Provide the (x, y) coordinate of the cell's center where the given text is located.  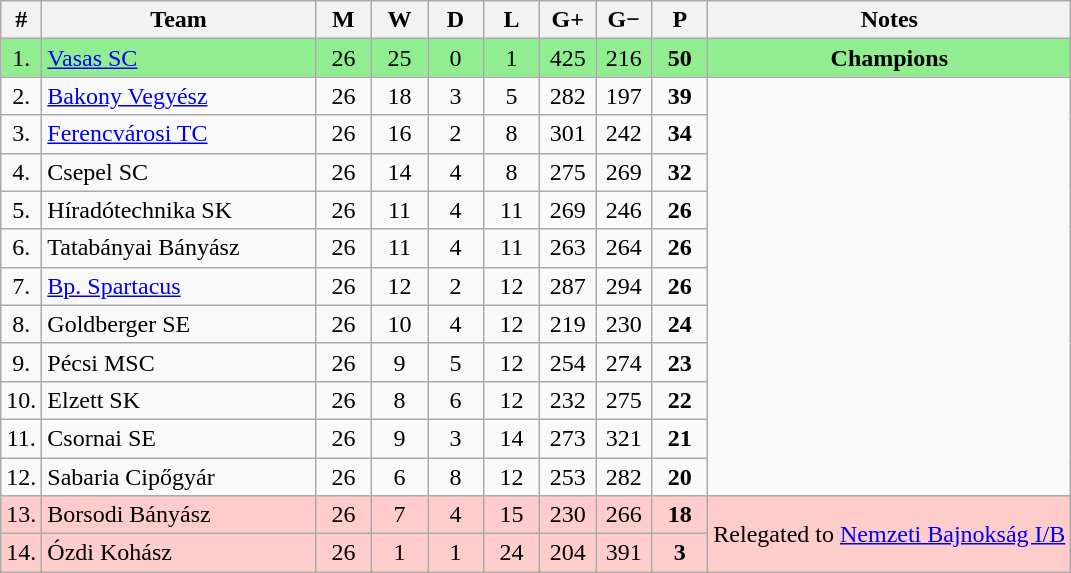
Team (179, 20)
10. (22, 400)
Csepel SC (179, 172)
6. (22, 248)
Sabaria Cipőgyár (179, 477)
G− (624, 20)
L (512, 20)
39 (680, 96)
21 (680, 438)
263 (568, 248)
7. (22, 286)
W (399, 20)
D (456, 20)
20 (680, 477)
25 (399, 58)
391 (624, 553)
321 (624, 438)
32 (680, 172)
P (680, 20)
204 (568, 553)
197 (624, 96)
232 (568, 400)
Ózdi Kohász (179, 553)
274 (624, 362)
Notes (890, 20)
219 (568, 324)
34 (680, 134)
287 (568, 286)
5. (22, 210)
1. (22, 58)
G+ (568, 20)
Champions (890, 58)
0 (456, 58)
8. (22, 324)
Bp. Spartacus (179, 286)
266 (624, 515)
M (343, 20)
22 (680, 400)
9. (22, 362)
15 (512, 515)
12. (22, 477)
273 (568, 438)
Ferencvárosi TC (179, 134)
264 (624, 248)
16 (399, 134)
Tatabányai Bányász (179, 248)
Csornai SE (179, 438)
50 (680, 58)
425 (568, 58)
Relegated to Nemzeti Bajnokság I/B (890, 534)
Pécsi MSC (179, 362)
4. (22, 172)
# (22, 20)
7 (399, 515)
14. (22, 553)
242 (624, 134)
13. (22, 515)
246 (624, 210)
294 (624, 286)
Vasas SC (179, 58)
301 (568, 134)
Goldberger SE (179, 324)
2. (22, 96)
254 (568, 362)
10 (399, 324)
216 (624, 58)
Híradótechnika SK (179, 210)
3. (22, 134)
Elzett SK (179, 400)
Bakony Vegyész (179, 96)
11. (22, 438)
Borsodi Bányász (179, 515)
253 (568, 477)
23 (680, 362)
